Search for the cell housing the specified text and yield its [x, y] center coordinate. 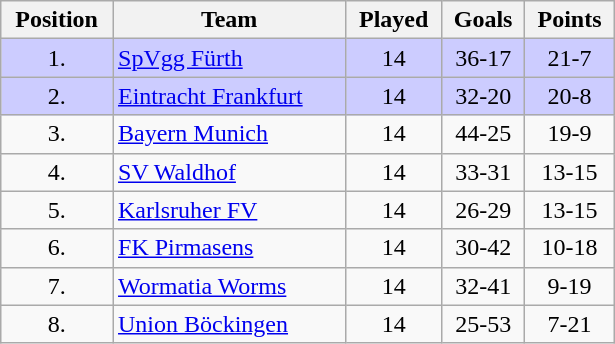
10-18 [570, 248]
32-41 [484, 286]
3. [57, 134]
2. [57, 96]
32-20 [484, 96]
6. [57, 248]
SV Waldhof [228, 172]
Karlsruher FV [228, 210]
4. [57, 172]
33-31 [484, 172]
7. [57, 286]
Points [570, 20]
36-17 [484, 58]
Eintracht Frankfurt [228, 96]
Wormatia Worms [228, 286]
9-19 [570, 286]
8. [57, 324]
FK Pirmasens [228, 248]
25-53 [484, 324]
Played [394, 20]
19-9 [570, 134]
Bayern Munich [228, 134]
SpVgg Fürth [228, 58]
20-8 [570, 96]
Team [228, 20]
Goals [484, 20]
30-42 [484, 248]
Position [57, 20]
26-29 [484, 210]
7-21 [570, 324]
1. [57, 58]
Union Böckingen [228, 324]
21-7 [570, 58]
44-25 [484, 134]
5. [57, 210]
